Provide the [x, y] coordinate of the cell's center where the given text is located.  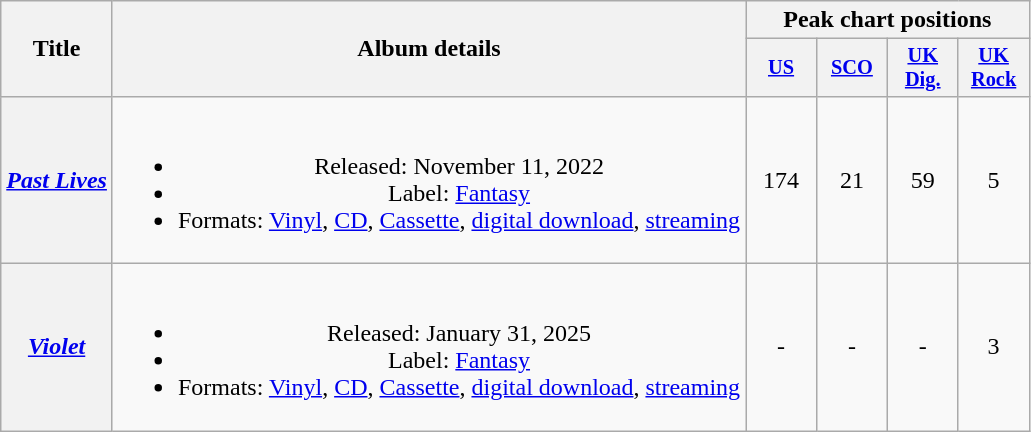
Peak chart positions [888, 20]
US [782, 68]
Released: January 31, 2025Label: FantasyFormats: Vinyl, CD, Cassette, digital download, streaming [428, 348]
174 [782, 180]
3 [994, 348]
21 [852, 180]
SCO [852, 68]
Album details [428, 49]
UKRock [994, 68]
Past Lives [57, 180]
59 [922, 180]
Title [57, 49]
Violet [57, 348]
Released: November 11, 2022Label: FantasyFormats: Vinyl, CD, Cassette, digital download, streaming [428, 180]
5 [994, 180]
UKDig. [922, 68]
